Identify which cell holds the provided text, then report its (X, Y) central coordinate. 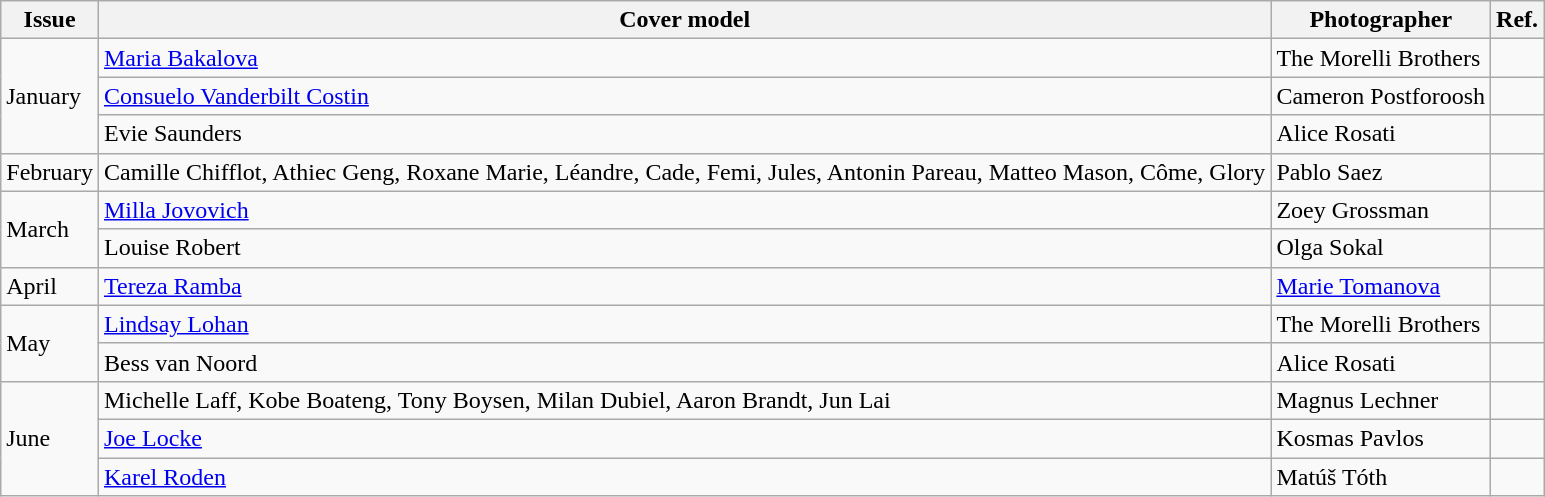
Joe Locke (684, 438)
Consuelo Vanderbilt Costin (684, 96)
Milla Jovovich (684, 210)
Camille Chifflot, Athiec Geng, Roxane Marie, Léandre, Cade, Femi, Jules, Antonin Pareau, Matteo Mason, Côme, Glory (684, 172)
Ref. (1518, 20)
June (50, 438)
Tereza Ramba (684, 286)
February (50, 172)
Louise Robert (684, 248)
Marie Tomanova (1381, 286)
Matúš Tóth (1381, 477)
Maria Bakalova (684, 58)
Magnus Lechner (1381, 400)
May (50, 343)
April (50, 286)
Olga Sokal (1381, 248)
Bess van Noord (684, 362)
Zoey Grossman (1381, 210)
Cameron Postforoosh (1381, 96)
January (50, 96)
Evie Saunders (684, 134)
Lindsay Lohan (684, 324)
Photographer (1381, 20)
Karel Roden (684, 477)
March (50, 229)
Michelle Laff, Kobe Boateng, Tony Boysen, Milan Dubiel, Aaron Brandt, Jun Lai (684, 400)
Cover model (684, 20)
Pablo Saez (1381, 172)
Issue (50, 20)
Kosmas Pavlos (1381, 438)
